Pinpoint the cell where the given text exists, returning its [x, y] midpoint coordinate. 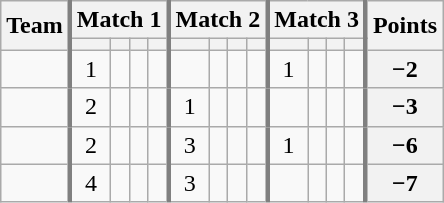
Match 2 [218, 20]
−3 [404, 107]
4 [90, 183]
Points [404, 26]
−2 [404, 69]
Team [36, 26]
−7 [404, 183]
Match 3 [316, 20]
−6 [404, 145]
Match 1 [120, 20]
